Locate the cell with the specified text and output its [x, y] center coordinate. 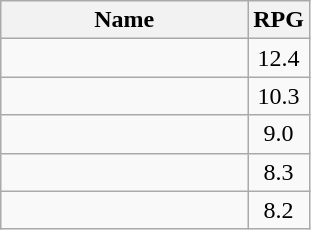
12.4 [279, 58]
8.3 [279, 172]
9.0 [279, 134]
10.3 [279, 96]
RPG [279, 20]
8.2 [279, 210]
Name [124, 20]
